Determine the (x, y) coordinate at the center of the cell enclosing the given text.  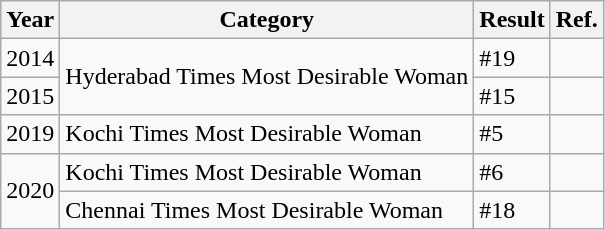
Result (512, 20)
#6 (512, 172)
Category (267, 20)
2020 (30, 191)
#15 (512, 96)
2019 (30, 134)
Chennai Times Most Desirable Woman (267, 210)
#5 (512, 134)
Year (30, 20)
#19 (512, 58)
2015 (30, 96)
Hyderabad Times Most Desirable Woman (267, 77)
#18 (512, 210)
2014 (30, 58)
Ref. (576, 20)
